Identify which cell holds the provided text, then report its [X, Y] central coordinate. 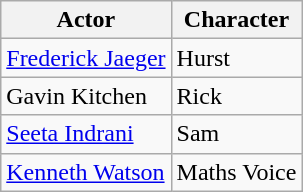
Frederick Jaeger [86, 58]
Rick [236, 96]
Character [236, 20]
Actor [86, 20]
Seeta Indrani [86, 134]
Sam [236, 134]
Maths Voice [236, 172]
Kenneth Watson [86, 172]
Hurst [236, 58]
Gavin Kitchen [86, 96]
